Return [X, Y] of the center of cell containing provided text 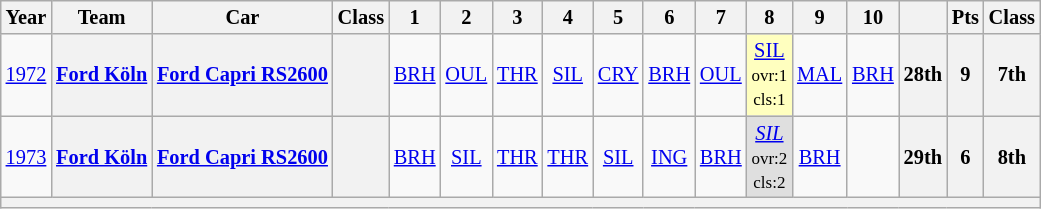
Year [26, 17]
4 [568, 17]
Pts [966, 17]
1972 [26, 75]
29th [923, 157]
Team [102, 17]
8 [770, 17]
1973 [26, 157]
MAL [820, 75]
8th [1012, 157]
3 [517, 17]
2 [467, 17]
5 [618, 17]
28th [923, 75]
1 [415, 17]
10 [873, 17]
CRY [618, 75]
7th [1012, 75]
SILovr:1cls:1 [770, 75]
7 [721, 17]
SILovr:2cls:2 [770, 157]
Car [242, 17]
ING [669, 157]
